Return (x, y) of the center of cell containing provided text 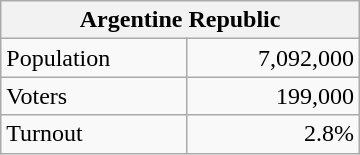
7,092,000 (274, 58)
Argentine Republic (180, 20)
Voters (94, 96)
2.8% (274, 134)
Population (94, 58)
Turnout (94, 134)
199,000 (274, 96)
